Extract the (X, Y) coordinate from the center of the cell holding the provided text.  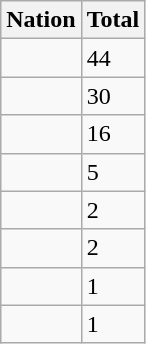
30 (113, 96)
Total (113, 20)
5 (113, 172)
44 (113, 58)
16 (113, 134)
Nation (41, 20)
